For the text-containing cell, return its midpoint in [x, y] coordinate format. 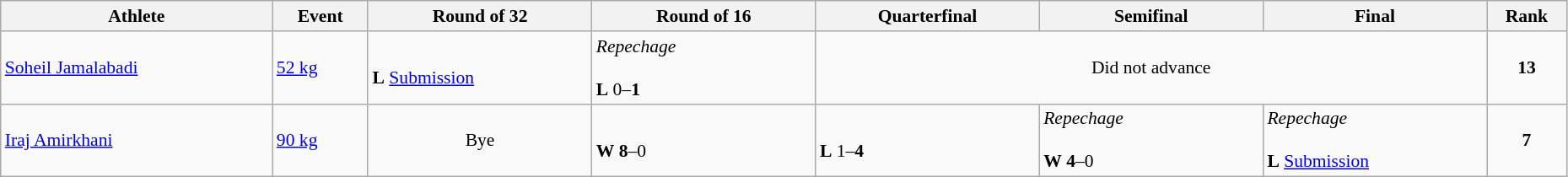
Semifinal [1150, 16]
52 kg [321, 67]
Did not advance [1151, 67]
13 [1527, 67]
Final [1375, 16]
Rank [1527, 16]
Iraj Amirkhani [137, 140]
RepechageL Submission [1375, 140]
Round of 16 [703, 16]
7 [1527, 140]
Quarterfinal [928, 16]
L Submission [479, 67]
Round of 32 [479, 16]
RepechageW 4–0 [1150, 140]
Athlete [137, 16]
W 8–0 [703, 140]
RepechageL 0–1 [703, 67]
L 1–4 [928, 140]
90 kg [321, 140]
Soheil Jamalabadi [137, 67]
Bye [479, 140]
Event [321, 16]
